Identify which cell holds the provided text, then report its [X, Y] central coordinate. 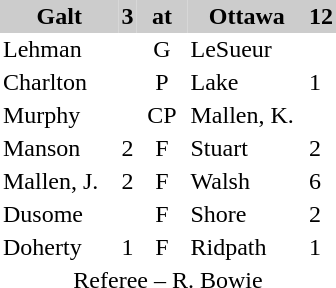
Mallen, J. [59, 182]
Charlton [59, 82]
Doherty [59, 248]
6 [321, 182]
Ridpath [247, 248]
LeSueur [247, 50]
Ottawa [247, 16]
Walsh [247, 182]
Manson [59, 148]
at [162, 16]
Dusome [59, 214]
Lehman [59, 50]
12 [321, 16]
G [162, 50]
Stuart [247, 148]
Galt [59, 16]
3 [127, 16]
Mallen, K. [247, 116]
Shore [247, 214]
Lake [247, 82]
Murphy [59, 116]
CP [162, 116]
P [162, 82]
